Pinpoint the cell where the given text exists, returning its [X, Y] midpoint coordinate. 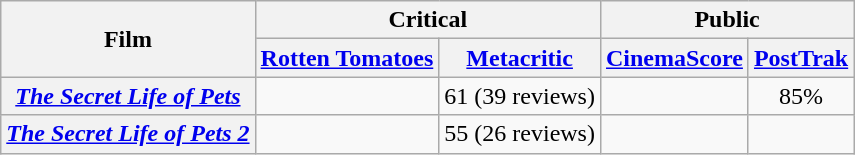
Film [128, 39]
61 (39 reviews) [520, 96]
Metacritic [520, 58]
Critical [428, 20]
The Secret Life of Pets [128, 96]
CinemaScore [674, 58]
The Secret Life of Pets 2 [128, 134]
PostTrak [800, 58]
85% [800, 96]
Public [726, 20]
55 (26 reviews) [520, 134]
Rotten Tomatoes [347, 58]
